Detect which cell encompasses the target text, then output its [X, Y] center coordinate. 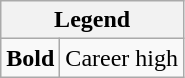
Bold [30, 58]
Career high [122, 58]
Legend [92, 20]
